Search for the cell housing the specified text and yield its (x, y) center coordinate. 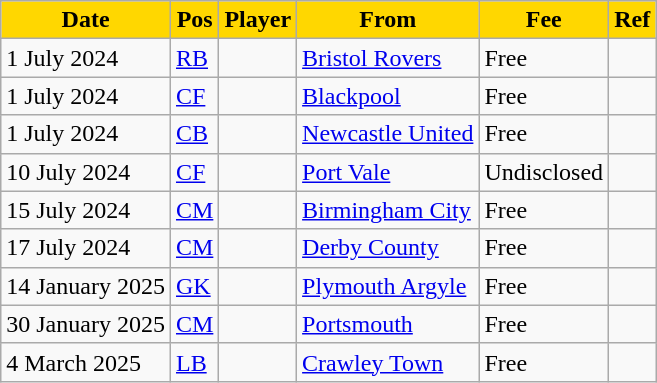
15 July 2024 (86, 210)
LB (194, 362)
17 July 2024 (86, 248)
Bristol Rovers (388, 58)
Derby County (388, 248)
Pos (194, 20)
Birmingham City (388, 210)
Port Vale (388, 172)
RB (194, 58)
CB (194, 134)
4 March 2025 (86, 362)
10 July 2024 (86, 172)
GK (194, 286)
Player (258, 20)
Plymouth Argyle (388, 286)
Blackpool (388, 96)
14 January 2025 (86, 286)
Crawley Town (388, 362)
Date (86, 20)
Newcastle United (388, 134)
Fee (544, 20)
From (388, 20)
Portsmouth (388, 324)
30 January 2025 (86, 324)
Ref (632, 20)
Undisclosed (544, 172)
